Locate the cell with the specified text and output its [X, Y] center coordinate. 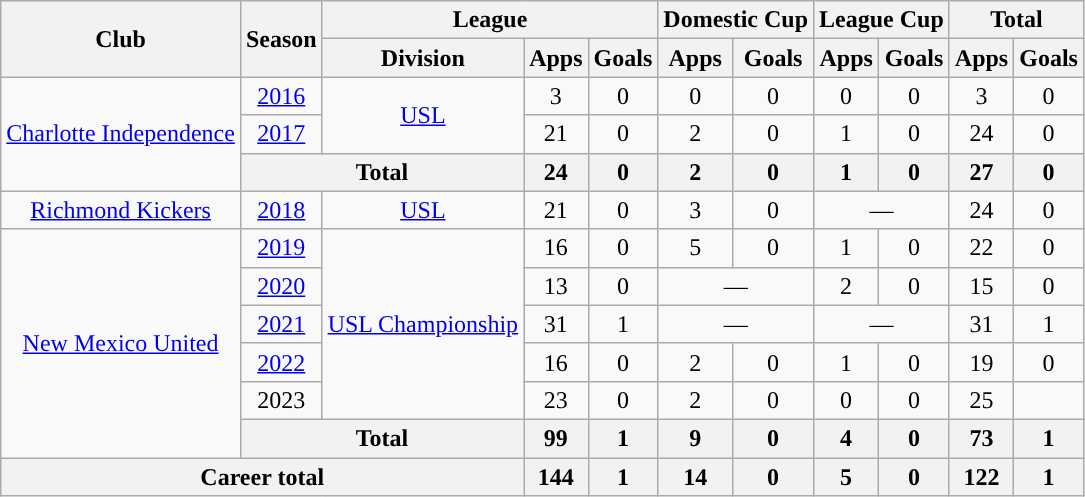
2022 [281, 362]
23 [556, 400]
Division [423, 58]
19 [981, 362]
2017 [281, 134]
New Mexico United [121, 343]
2023 [281, 400]
2020 [281, 286]
4 [846, 438]
2018 [281, 210]
Richmond Kickers [121, 210]
25 [981, 400]
League [490, 20]
73 [981, 438]
13 [556, 286]
Charlotte Independence [121, 134]
144 [556, 477]
2016 [281, 96]
2021 [281, 324]
9 [696, 438]
USL Championship [423, 324]
27 [981, 172]
Domestic Cup [736, 20]
99 [556, 438]
Career total [262, 477]
15 [981, 286]
122 [981, 477]
2019 [281, 248]
Season [281, 39]
14 [696, 477]
Club [121, 39]
League Cup [882, 20]
22 [981, 248]
